Determine the (x, y) coordinate at the center of the cell enclosing the given text.  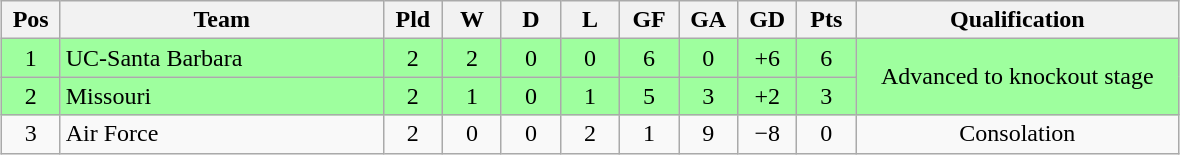
Team (222, 20)
Air Force (222, 134)
W (472, 20)
9 (708, 134)
Missouri (222, 96)
Pts (826, 20)
5 (650, 96)
UC-Santa Barbara (222, 58)
+6 (768, 58)
−8 (768, 134)
+2 (768, 96)
Pld (412, 20)
GA (708, 20)
Advanced to knockout stage (1018, 77)
Pos (30, 20)
GD (768, 20)
Qualification (1018, 20)
L (590, 20)
Consolation (1018, 134)
GF (650, 20)
D (530, 20)
